Locate the cell with the specified text and output its [X, Y] center coordinate. 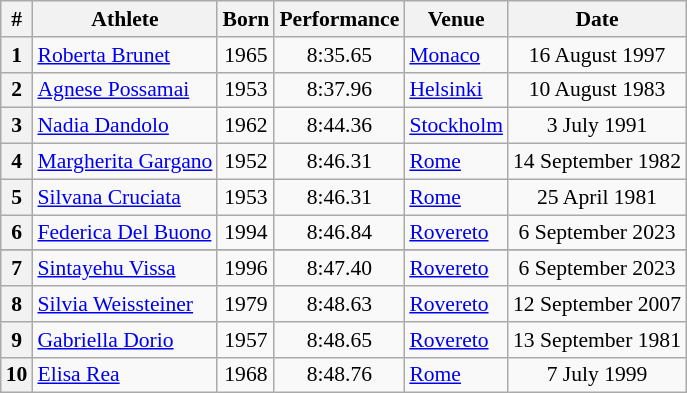
10 August 1983 [597, 90]
1994 [246, 233]
2 [17, 90]
Silvana Cruciata [124, 197]
Venue [456, 19]
1979 [246, 304]
25 April 1981 [597, 197]
1996 [246, 269]
Performance [339, 19]
Helsinki [456, 90]
Sintayehu Vissa [124, 269]
10 [17, 375]
7 July 1999 [597, 375]
3 July 1991 [597, 126]
Monaco [456, 55]
8:48.63 [339, 304]
12 September 2007 [597, 304]
Silvia Weissteiner [124, 304]
Agnese Possamai [124, 90]
1952 [246, 162]
8:37.96 [339, 90]
3 [17, 126]
1957 [246, 340]
13 September 1981 [597, 340]
16 August 1997 [597, 55]
Athlete [124, 19]
Born [246, 19]
8:48.65 [339, 340]
# [17, 19]
8:48.76 [339, 375]
14 September 1982 [597, 162]
1962 [246, 126]
8:44.36 [339, 126]
8:46.84 [339, 233]
4 [17, 162]
1968 [246, 375]
Elisa Rea [124, 375]
7 [17, 269]
1965 [246, 55]
8 [17, 304]
5 [17, 197]
1 [17, 55]
Date [597, 19]
8:35.65 [339, 55]
Margherita Gargano [124, 162]
Roberta Brunet [124, 55]
Stockholm [456, 126]
Nadia Dandolo [124, 126]
Federica Del Buono [124, 233]
6 [17, 233]
Gabriella Dorio [124, 340]
8:47.40 [339, 269]
9 [17, 340]
